Capture the cell that displays the provided text and extract its [X, Y] central coordinate. 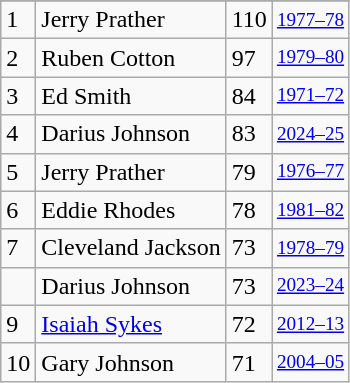
110 [249, 20]
84 [249, 96]
Ed Smith [131, 96]
Isaiah Sykes [131, 324]
Gary Johnson [131, 362]
5 [18, 172]
72 [249, 324]
9 [18, 324]
1981–82 [310, 210]
Eddie Rhodes [131, 210]
1971–72 [310, 96]
2 [18, 58]
71 [249, 362]
10 [18, 362]
6 [18, 210]
Ruben Cotton [131, 58]
2024–25 [310, 134]
79 [249, 172]
1 [18, 20]
1977–78 [310, 20]
1979–80 [310, 58]
97 [249, 58]
2023–24 [310, 286]
83 [249, 134]
2012–13 [310, 324]
4 [18, 134]
1978–79 [310, 248]
2004–05 [310, 362]
78 [249, 210]
7 [18, 248]
Cleveland Jackson [131, 248]
3 [18, 96]
1976–77 [310, 172]
